Provide the (x, y) coordinate of the cell's center where the given text is located.  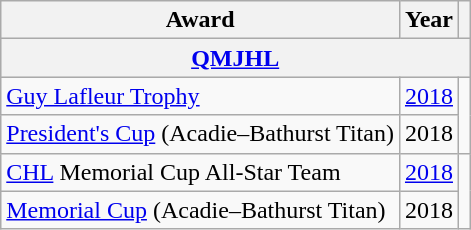
Memorial Cup (Acadie–Bathurst Titan) (200, 210)
QMJHL (236, 58)
Year (428, 20)
Guy Lafleur Trophy (200, 96)
Award (200, 20)
CHL Memorial Cup All-Star Team (200, 172)
President's Cup (Acadie–Bathurst Titan) (200, 134)
